Pinpoint the cell where the given text exists, returning its [x, y] midpoint coordinate. 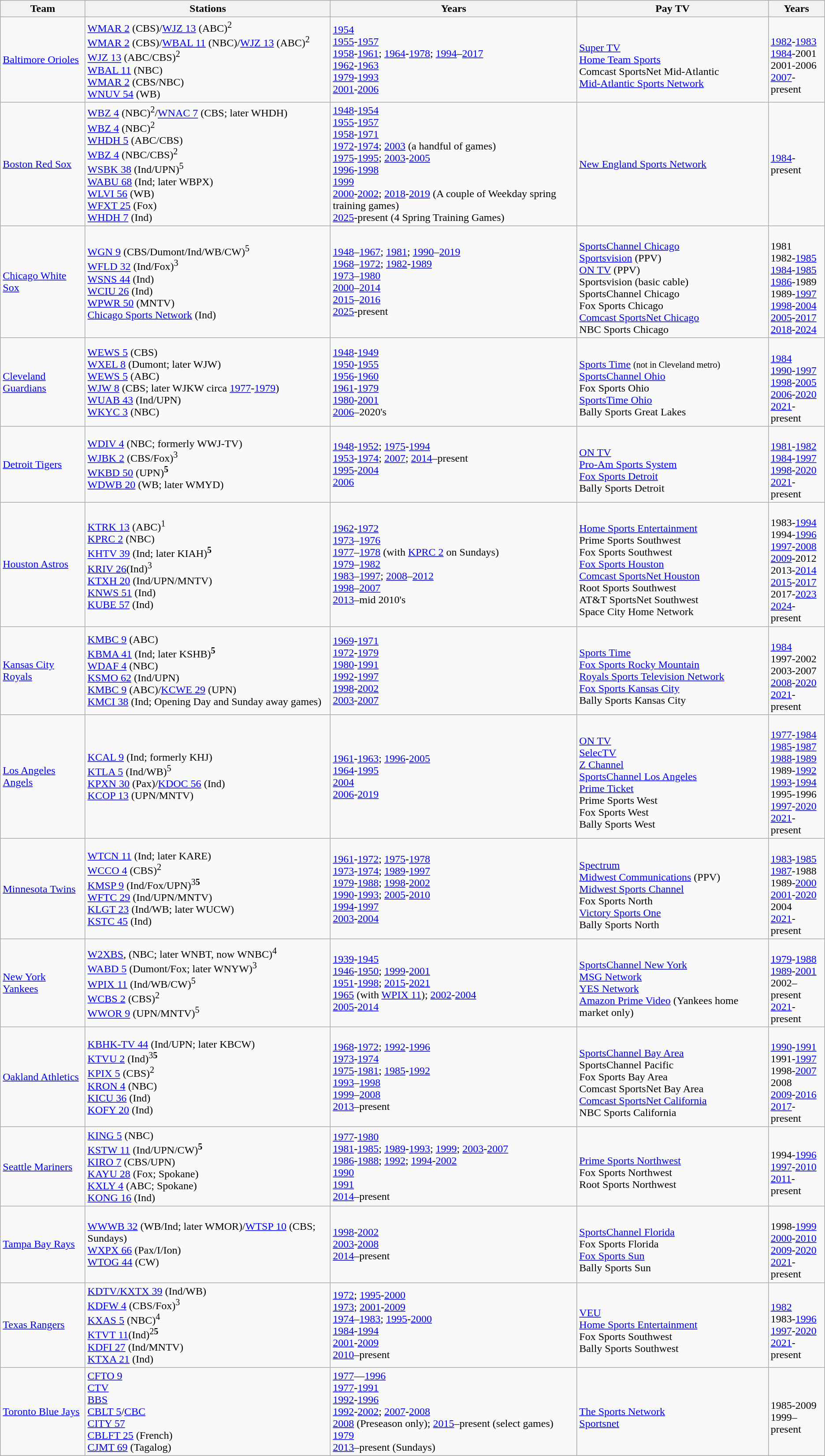
1961-1972; 1975-19781973-1974; 1989-19971979-1988; 1998-20021990-1993; 2005-20101994-19972003-2004 [454, 889]
1962-19721973–19761977–1978 (with KPRC 2 on Sundays)1979–19821983–1997; 2008–20121998–20072013–mid 2010's [454, 564]
Toronto Blue Jays [43, 1411]
1984-present [796, 164]
Sports Time (not in Cleveland metro) SportsChannel Ohio Fox Sports Ohio SportsTime Ohio Bally Sports Great Lakes [673, 382]
Texas Rangers [43, 1325]
1981 1982-1985 1984-1985 1986-1989 1989-1997 1998-2004 2005-2017 2018-2024 [796, 282]
1981-1982 1984-1997 1998-2020 2021-present [796, 465]
1968-1972; 1992-19961973-19741975-1981; 1985-19921993–19981999–20082013–present [454, 1077]
Boston Red Sox [43, 164]
KDTV/KXTX 39 (Ind/WB)KDFW 4 (CBS/Fox)3KXAS 5 (NBC)4KTVT 11(Ind)25KDFI 27 (Ind/MNTV)KTXA 21 (Ind) [208, 1325]
Baltimore Orioles [43, 60]
WWWB 32 (WB/Ind; later WMOR)/WTSP 10 (CBS; Sundays)WXPX 66 (Pax/I/Ion)WTOG 44 (CW) [208, 1244]
1984 1997-2002 2003-2007 2008-2020 2021-present [796, 671]
WEWS 5 (CBS)WXEL 8 (Dumont; later WJW)WEWS 5 (ABC)WJW 8 (CBS; later WJKW circa 1977-1979)WUAB 43 (Ind/UPN)WKYC 3 (NBC) [208, 382]
KING 5 (NBC)KSTW 11 (Ind/UPN/CW)5KIRO 7 (CBS/UPN)KAYU 28 (Fox; Spokane)KXLY 4 (ABC; Spokane)KONG 16 (Ind) [208, 1167]
Team [43, 9]
SportsChannel Bay Area SportsChannel Pacific Fox Sports Bay Area Comcast SportsNet Bay Area Comcast SportsNet California NBC Sports California [673, 1077]
Minnesota Twins [43, 889]
1990-1991 1991-1997 1998-2007 2008 2009-2016 2017-present [796, 1077]
KCAL 9 (Ind; formerly KHJ)KTLA 5 (Ind/WB)5KPXN 30 (Pax)/KDOC 56 (Ind)KCOP 13 (UPN/MNTV) [208, 777]
SportsChannel Florida Fox Sports Florida Fox Sports Sun Bally Sports Sun [673, 1244]
WMAR 2 (CBS)/WJZ 13 (ABC)2WMAR 2 (CBS)/WBAL 11 (NBC)/WJZ 13 (ABC)2WJZ 13 (ABC/CBS)2WBAL 11 (NBC)WMAR 2 (CBS/NBC)WNUV 54 (WB) [208, 60]
Stations [208, 9]
1983-1994 1994-1996 1997-2008 2009-2012 2013-2014 2015-2017 2017-2023 2024-present [796, 564]
Los Angeles Angels [43, 777]
1961-1963; 1996-20051964-199520042006-2019 [454, 777]
Chicago White Sox [43, 282]
1969-19711972-19791980-19911992-19971998-20022003-2007 [454, 671]
Pay TV [673, 9]
The Sports Network Sportsnet [673, 1411]
New York Yankees [43, 983]
Cleveland Guardians [43, 382]
1984 1990-1997 1998-2005 2006-2020 2021-present [796, 382]
KMBC 9 (ABC)KBMA 41 (Ind; later KSHB)5WDAF 4 (NBC)KSMO 62 (Ind/UPN)KMBC 9 (ABC)/KCWE 29 (UPN)KMCI 38 (Ind; Opening Day and Sunday away games) [208, 671]
Sports Time Fox Sports Rocky Mountain Royals Sports Television Network Fox Sports Kansas City Bally Sports Kansas City [673, 671]
Prime Sports Northwest Fox Sports Northwest Root Sports Northwest [673, 1167]
1948-1952; 1975-19941953-1974; 2007; 2014–present1995-20042006 [454, 465]
WGN 9 (CBS/Dumont/Ind/WB/CW)5WFLD 32 (Ind/Fox)3WSNS 44 (Ind)WCIU 26 (Ind)WPWR 50 (MNTV)Chicago Sports Network (Ind) [208, 282]
1977-19801981-1985; 1989-1993; 1999; 2003-20071986-1988; 1992; 1994-2002199019912014–present [454, 1167]
1977-1984 1985-1987 1988-1989 1989-1992 1993-1994 1995-1996 1997-2020 2021-present [796, 777]
VEU Home Sports Entertainment Fox Sports Southwest Bally Sports Southwest [673, 1325]
Kansas City Royals [43, 671]
1998-1999 2000-2010 2009-2020 2021-present [796, 1244]
ON TV Pro-Am Sports System Fox Sports Detroit Bally Sports Detroit [673, 465]
1994-1996 1997-2010 2011-present [796, 1167]
CFTO 9CTVBBSCBLT 5/CBCCITY 57CBLFT 25 (French)CJMT 69 (Tagalog) [208, 1411]
Spectrum Midwest Communications (PPV) Midwest Sports Channel Fox Sports North Victory Sports One Bally Sports North [673, 889]
WTCN 11 (Ind; later KARE)WCCO 4 (CBS)2KMSP 9 (Ind/Fox/UPN)35WFTC 29 (Ind/UPN/MNTV)KLGT 23 (Ind/WB; later WUCW)KSTC 45 (Ind) [208, 889]
Super TV Home Team Sports Comcast SportsNet Mid-Atlantic Mid-Atlantic Sports Network [673, 60]
1983-1985 1987-1988 1989-2000 2001-2020 2004 2021-present [796, 889]
1939-19451946-1950; 1999-20011951-1998; 2015-20211965 (with WPIX 11); 2002-20042005-2014 [454, 983]
1972; 1995-20001973; 2001-20091974–1983; 1995-20001984-19942001-20092010–present [454, 1325]
W2XBS, (NBC; later WNBT, now WNBC)4WABD 5 (Dumont/Fox; later WNYW)3WPIX 11 (Ind/WB/CW)5WCBS 2 (CBS)2WWOR 9 (UPN/MNTV)5 [208, 983]
1948-19491950-19551956-19601961-19791980-20012006–2020's [454, 382]
1977—19961977-19911992-19961992-2002; 2007-20082008 (Preseason only); 2015–present (select games)19792013–present (Sundays) [454, 1411]
SportsChannel New York MSG Network YES Network Amazon Prime Video (Yankees home market only) [673, 983]
19541955-19571958-1961; 1964-1978; 1994–20171962-19631979-19932001-2006 [454, 60]
Houston Astros [43, 564]
Seattle Mariners [43, 1167]
1982 1983-1996 1997-2020 2021-present [796, 1325]
New England Sports Network [673, 164]
1998-20022003-20082014–present [454, 1244]
1982-1983 1984-2001 2001-2006 2007-present [796, 60]
Detroit Tigers [43, 465]
1985-2009 1999–present [796, 1411]
Oakland Athletics [43, 1077]
ON TV SelecTV Z Channel SportsChannel Los Angeles Prime Ticket Prime Sports West Fox Sports West Bally Sports West [673, 777]
Tampa Bay Rays [43, 1244]
1979-1988 1989-2001 2002–present 2021-present [796, 983]
KTRK 13 (ABC)1KPRC 2 (NBC)KHTV 39 (Ind; later KIAH)5KRIV 26(Ind)3KTXH 20 (Ind/UPN/MNTV)KNWS 51 (Ind)KUBE 57 (Ind) [208, 564]
1948–1967; 1981; 1990–20191968–1972; 1982-19891973–19802000–20142015–20162025-present [454, 282]
KBHK-TV 44 (Ind/UPN; later KBCW)KTVU 2 (Ind)35KPIX 5 (CBS)2KRON 4 (NBC)KICU 36 (Ind)KOFY 20 (Ind) [208, 1077]
WDIV 4 (NBC; formerly WWJ-TV)WJBK 2 (CBS/Fox)3WKBD 50 (UPN)5WDWB 20 (WB; later WMYD) [208, 465]
